Locate the cell with the specified text and output its [x, y] center coordinate. 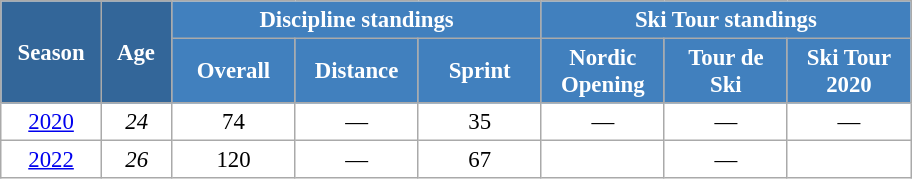
74 [234, 122]
Overall [234, 72]
Age [136, 52]
Sprint [480, 72]
Tour deSki [726, 72]
Season [52, 52]
120 [234, 160]
2020 [52, 122]
NordicOpening [602, 72]
35 [480, 122]
2022 [52, 160]
Discipline standings [356, 20]
26 [136, 160]
Ski Tour standings [726, 20]
67 [480, 160]
Ski Tour2020 [848, 72]
Distance [356, 72]
24 [136, 122]
